For the text-containing cell, return its midpoint in (X, Y) coordinate format. 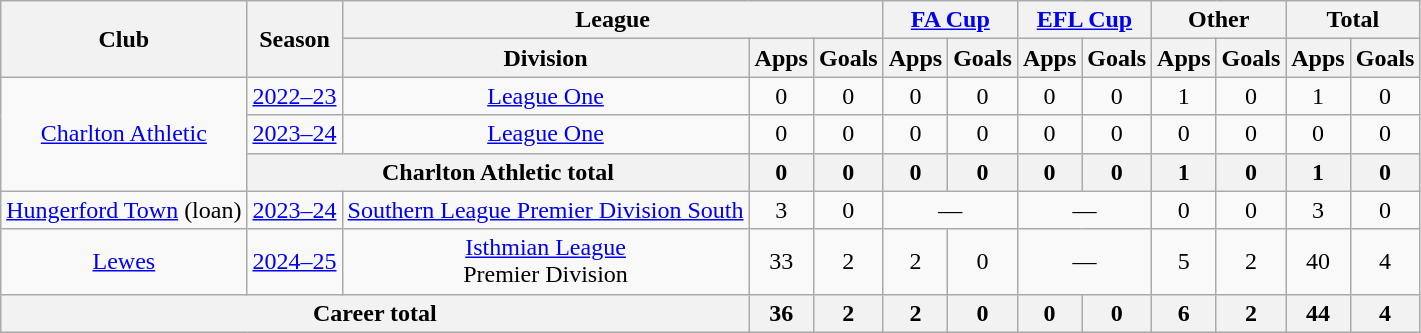
Season (294, 39)
Hungerford Town (loan) (124, 210)
Charlton Athletic (124, 134)
League (612, 20)
6 (1184, 313)
33 (781, 262)
2022–23 (294, 96)
Isthmian LeaguePremier Division (546, 262)
5 (1184, 262)
Lewes (124, 262)
Southern League Premier Division South (546, 210)
Division (546, 58)
36 (781, 313)
Total (1353, 20)
EFL Cup (1084, 20)
44 (1318, 313)
Career total (375, 313)
Charlton Athletic total (498, 172)
2024–25 (294, 262)
Other (1219, 20)
Club (124, 39)
40 (1318, 262)
FA Cup (950, 20)
